Capture the cell that displays the provided text and extract its (x, y) central coordinate. 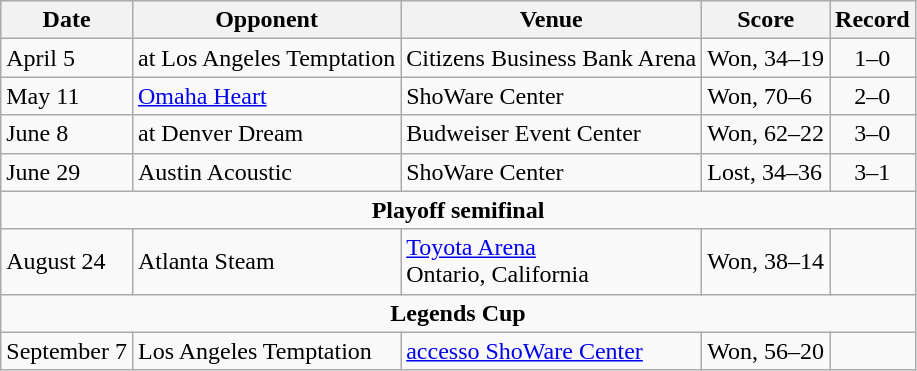
June 8 (67, 134)
1–0 (873, 58)
at Denver Dream (266, 134)
Atlanta Steam (266, 262)
2–0 (873, 96)
Lost, 34–36 (766, 172)
Won, 34–19 (766, 58)
May 11 (67, 96)
August 24 (67, 262)
Opponent (266, 20)
Date (67, 20)
Score (766, 20)
3–0 (873, 134)
at Los Angeles Temptation (266, 58)
Won, 56–20 (766, 351)
3–1 (873, 172)
June 29 (67, 172)
Playoff semifinal (458, 210)
accesso ShoWare Center (552, 351)
Record (873, 20)
Toyota ArenaOntario, California (552, 262)
Budweiser Event Center (552, 134)
Venue (552, 20)
Omaha Heart (266, 96)
Citizens Business Bank Arena (552, 58)
September 7 (67, 351)
Austin Acoustic (266, 172)
Won, 62–22 (766, 134)
Legends Cup (458, 313)
Los Angeles Temptation (266, 351)
Won, 38–14 (766, 262)
Won, 70–6 (766, 96)
April 5 (67, 58)
